Capture the cell that displays the provided text and extract its [x, y] central coordinate. 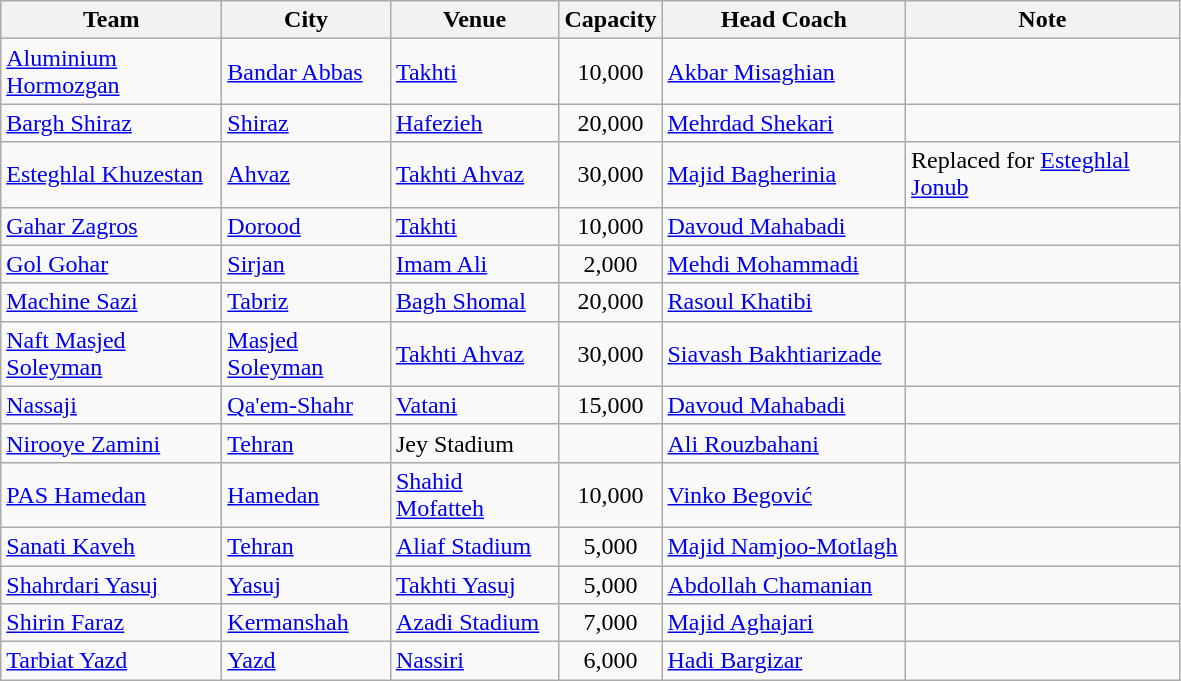
Naft Masjed Soleyman [112, 354]
Siavash Bakhtiarizade [784, 354]
Rasoul Khatibi [784, 302]
Tarbiat Yazd [112, 661]
Nassaji [112, 405]
Kermanshah [306, 623]
Shahrdari Yasuj [112, 585]
Machine Sazi [112, 302]
Masjed Soleyman [306, 354]
Abdollah Chamanian [784, 585]
Sanati Kaveh [112, 546]
Aliaf Stadium [474, 546]
Vatani [474, 405]
Imam Ali [474, 264]
6,000 [610, 661]
Shahid Mofatteh [474, 494]
Yasuj [306, 585]
Esteghlal Khuzestan [112, 174]
Bagh Shomal [474, 302]
Hadi Bargizar [784, 661]
Aluminium Hormozgan [112, 72]
Sirjan [306, 264]
Azadi Stadium [474, 623]
Majid Bagherinia [784, 174]
Head Coach [784, 20]
Ahvaz [306, 174]
Akbar Misaghian [784, 72]
Mehdi Mohammadi [784, 264]
Hafezieh [474, 123]
Mehrdad Shekari [784, 123]
PAS Hamedan [112, 494]
Bargh Shiraz [112, 123]
Tabriz [306, 302]
Majid Aghajari [784, 623]
Yazd [306, 661]
Shiraz [306, 123]
Takhti Yasuj [474, 585]
Ali Rouzbahani [784, 443]
Nirooye Zamini [112, 443]
Replaced for Esteghlal Jonub [1043, 174]
Note [1043, 20]
Shirin Faraz [112, 623]
City [306, 20]
Nassiri [474, 661]
Team [112, 20]
Bandar Abbas [306, 72]
Venue [474, 20]
Qa'em-Shahr [306, 405]
Majid Namjoo-Motlagh [784, 546]
Capacity [610, 20]
Hamedan [306, 494]
Vinko Begović [784, 494]
Dorood [306, 226]
Gahar Zagros [112, 226]
7,000 [610, 623]
Gol Gohar [112, 264]
15,000 [610, 405]
Jey Stadium [474, 443]
2,000 [610, 264]
